From the cell containing the given text, extract its center point as [X, Y] coordinate. 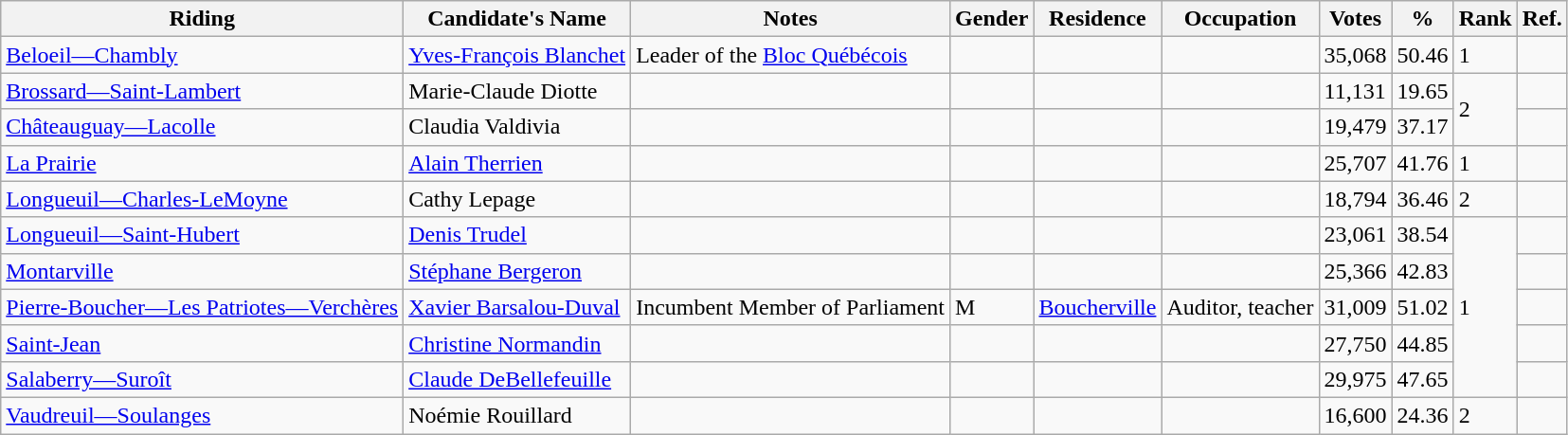
% [1423, 19]
19.65 [1423, 91]
Brossard—Saint-Lambert [203, 91]
Auditor, teacher [1240, 307]
Xavier Barsalou-Duval [517, 307]
23,061 [1355, 235]
42.83 [1423, 271]
Montarville [203, 271]
36.46 [1423, 199]
Ref. [1542, 19]
25,366 [1355, 271]
Rank [1486, 19]
Beloeil—Chambly [203, 55]
51.02 [1423, 307]
16,600 [1355, 415]
Longueuil—Charles-LeMoyne [203, 199]
Gender [992, 19]
27,750 [1355, 343]
Vaudreuil—Soulanges [203, 415]
Occupation [1240, 19]
24.36 [1423, 415]
18,794 [1355, 199]
Notes [790, 19]
Saint-Jean [203, 343]
Residence [1097, 19]
Christine Normandin [517, 343]
Incumbent Member of Parliament [790, 307]
41.76 [1423, 163]
38.54 [1423, 235]
Leader of the Bloc Québécois [790, 55]
La Prairie [203, 163]
Claudia Valdivia [517, 127]
25,707 [1355, 163]
Claude DeBellefeuille [517, 379]
Pierre-Boucher—Les Patriotes—Verchères [203, 307]
Denis Trudel [517, 235]
Stéphane Bergeron [517, 271]
Riding [203, 19]
Marie-Claude Diotte [517, 91]
31,009 [1355, 307]
Longueuil—Saint-Hubert [203, 235]
47.65 [1423, 379]
Alain Therrien [517, 163]
50.46 [1423, 55]
Candidate's Name [517, 19]
29,975 [1355, 379]
Salaberry—Suroît [203, 379]
19,479 [1355, 127]
Votes [1355, 19]
Boucherville [1097, 307]
37.17 [1423, 127]
M [992, 307]
Noémie Rouillard [517, 415]
44.85 [1423, 343]
Yves-François Blanchet [517, 55]
Cathy Lepage [517, 199]
Châteauguay—Lacolle [203, 127]
35,068 [1355, 55]
11,131 [1355, 91]
